Detect which cell encompasses the target text, then output its (X, Y) center coordinate. 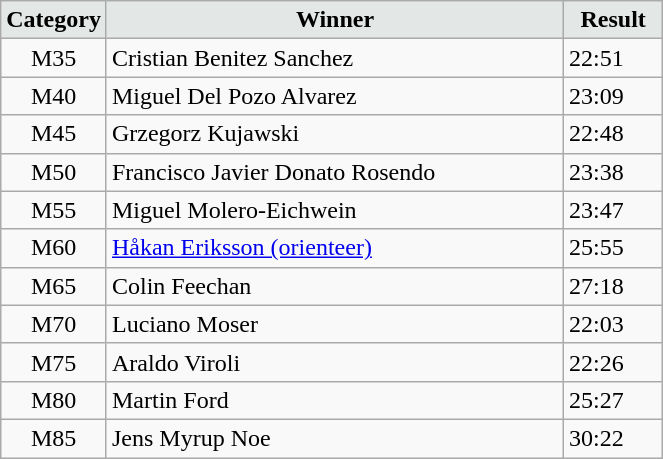
M85 (54, 438)
25:55 (614, 248)
M70 (54, 324)
Miguel Molero-Eichwein (334, 210)
M40 (54, 96)
M75 (54, 362)
M50 (54, 172)
Colin Feechan (334, 286)
25:27 (614, 400)
Francisco Javier Donato Rosendo (334, 172)
M35 (54, 58)
23:38 (614, 172)
Miguel Del Pozo Alvarez (334, 96)
23:09 (614, 96)
M60 (54, 248)
Jens Myrup Noe (334, 438)
30:22 (614, 438)
M80 (54, 400)
Luciano Moser (334, 324)
Result (614, 20)
Winner (334, 20)
22:51 (614, 58)
Martin Ford (334, 400)
M45 (54, 134)
Håkan Eriksson (orienteer) (334, 248)
22:48 (614, 134)
Cristian Benitez Sanchez (334, 58)
Grzegorz Kujawski (334, 134)
23:47 (614, 210)
Category (54, 20)
M55 (54, 210)
22:03 (614, 324)
M65 (54, 286)
22:26 (614, 362)
27:18 (614, 286)
Araldo Viroli (334, 362)
